Scan for the cell matching the given text and deliver its (x, y) coordinate at center. 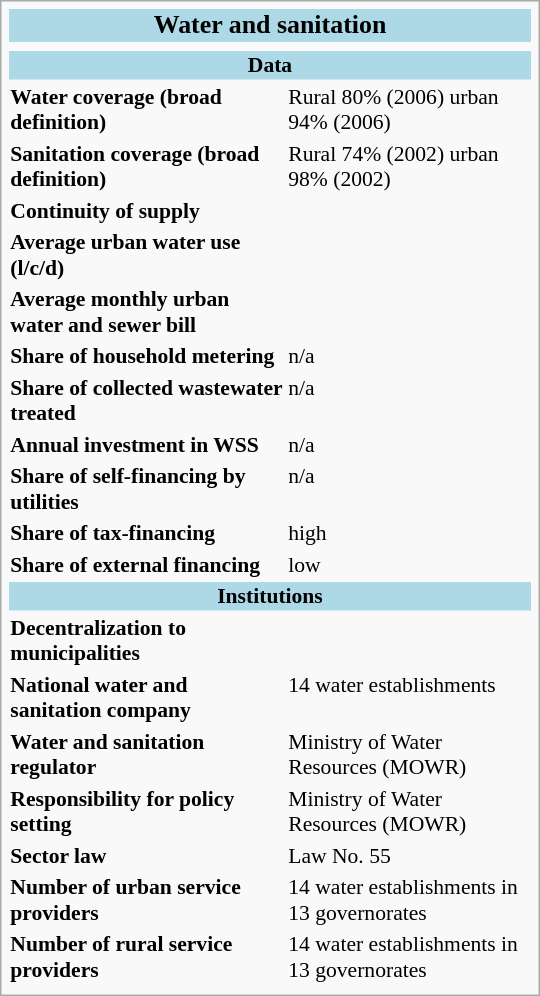
Data (270, 65)
Law No. 55 (409, 855)
Average urban water use (l/c/d) (146, 255)
low (409, 564)
Water and sanitation regulator (146, 754)
National water and sanitation company (146, 697)
Water coverage (broad definition) (146, 109)
Share of tax-financing (146, 533)
Sector law (146, 855)
Institutions (270, 596)
Number of rural service providers (146, 957)
Annual investment in WSS (146, 444)
high (409, 533)
Rural 74% (2002) urban 98% (2002) (409, 166)
14 water establishments (409, 697)
Sanitation coverage (broad definition) (146, 166)
Share of self-financing by utilities (146, 489)
Responsibility for policy setting (146, 811)
Number of urban service providers (146, 900)
Share of external financing (146, 564)
Rural 80% (2006) urban 94% (2006) (409, 109)
Share of household metering (146, 356)
Water and sanitation (270, 26)
Average monthly urban water and sewer bill (146, 312)
Continuity of supply (146, 210)
Decentralization to municipalities (146, 640)
Share of collected wastewater treated (146, 400)
